Return (x, y) of the center of cell containing provided text 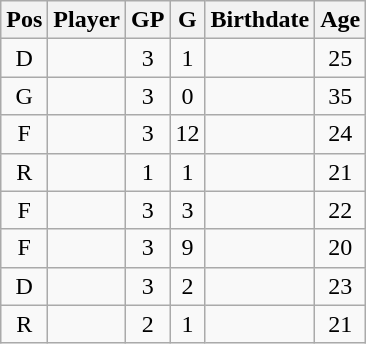
22 (340, 210)
Age (340, 20)
35 (340, 96)
Pos (24, 20)
9 (188, 248)
0 (188, 96)
Birthdate (260, 20)
23 (340, 286)
24 (340, 134)
20 (340, 248)
12 (188, 134)
GP (148, 20)
25 (340, 58)
Player (87, 20)
